Provide the (x, y) coordinate of the cell's center where the given text is located.  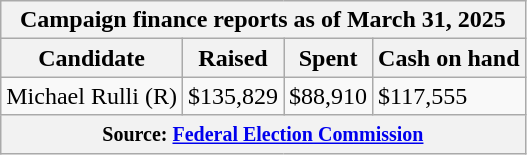
Source: Federal Election Commission (263, 134)
$88,910 (328, 96)
Cash on hand (449, 58)
Michael Rulli (R) (92, 96)
$135,829 (232, 96)
$117,555 (449, 96)
Raised (232, 58)
Spent (328, 58)
Candidate (92, 58)
Campaign finance reports as of March 31, 2025 (263, 20)
